Scan for the cell matching the given text and deliver its [x, y] coordinate at center. 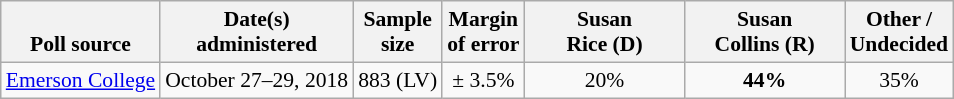
20% [604, 80]
Other /Undecided [899, 32]
35% [899, 80]
± 3.5% [483, 80]
Emerson College [80, 80]
SusanRice (D) [604, 32]
SusanCollins (R) [765, 32]
883 (LV) [398, 80]
Date(s)administered [256, 32]
October 27–29, 2018 [256, 80]
Marginof error [483, 32]
Poll source [80, 32]
Samplesize [398, 32]
44% [765, 80]
